Extract the (X, Y) coordinate from the center of the cell holding the provided text.  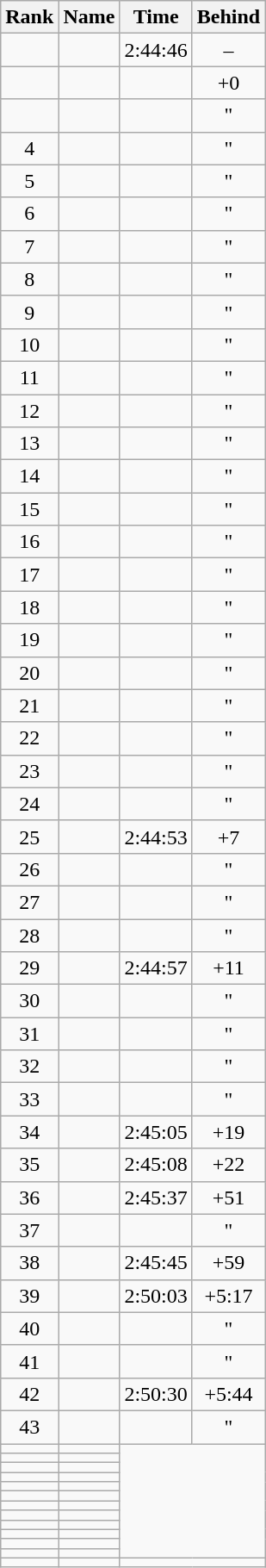
5 (29, 181)
18 (29, 607)
2:45:37 (156, 1198)
36 (29, 1198)
4 (29, 148)
35 (29, 1165)
28 (29, 935)
43 (29, 1427)
11 (29, 377)
39 (29, 1296)
6 (29, 214)
19 (29, 640)
33 (29, 1099)
Rank (29, 17)
8 (29, 279)
2:44:46 (156, 50)
32 (29, 1067)
12 (29, 411)
27 (29, 902)
38 (29, 1263)
10 (29, 345)
9 (29, 312)
7 (29, 246)
13 (29, 444)
2:45:45 (156, 1263)
+51 (228, 1198)
37 (29, 1230)
2:45:05 (156, 1132)
40 (29, 1328)
Name (90, 17)
+11 (228, 968)
15 (29, 509)
2:50:30 (156, 1394)
2:45:08 (156, 1165)
+0 (228, 83)
30 (29, 1001)
25 (29, 837)
+59 (228, 1263)
20 (29, 673)
14 (29, 476)
41 (29, 1361)
2:44:57 (156, 968)
21 (29, 706)
17 (29, 575)
31 (29, 1034)
22 (29, 738)
Behind (228, 17)
2:44:53 (156, 837)
2:50:03 (156, 1296)
+5:44 (228, 1394)
29 (29, 968)
42 (29, 1394)
+22 (228, 1165)
34 (29, 1132)
– (228, 50)
23 (29, 771)
+5:17 (228, 1296)
24 (29, 804)
+19 (228, 1132)
+7 (228, 837)
26 (29, 869)
16 (29, 542)
Time (156, 17)
